Output the (x, y) coordinate of the center of the cell containing the given text.  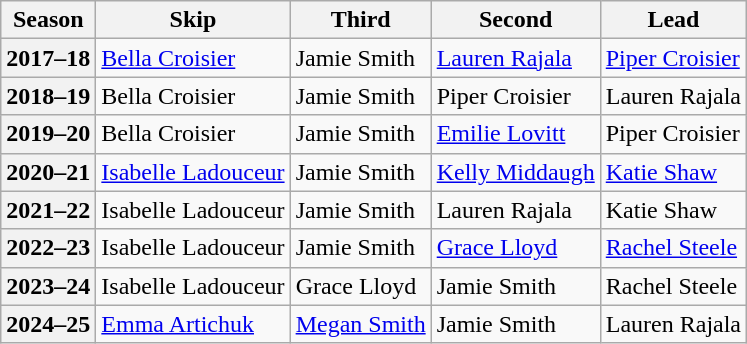
2022–23 (48, 248)
Emilie Lovitt (516, 134)
2018–19 (48, 96)
Third (360, 20)
2017–18 (48, 58)
Skip (193, 20)
2020–21 (48, 172)
Second (516, 20)
2023–24 (48, 286)
2024–25 (48, 324)
2019–20 (48, 134)
Megan Smith (360, 324)
Kelly Middaugh (516, 172)
Lead (673, 20)
Season (48, 20)
Emma Artichuk (193, 324)
2021–22 (48, 210)
